Output the (x, y) coordinate of the center of the cell containing the given text.  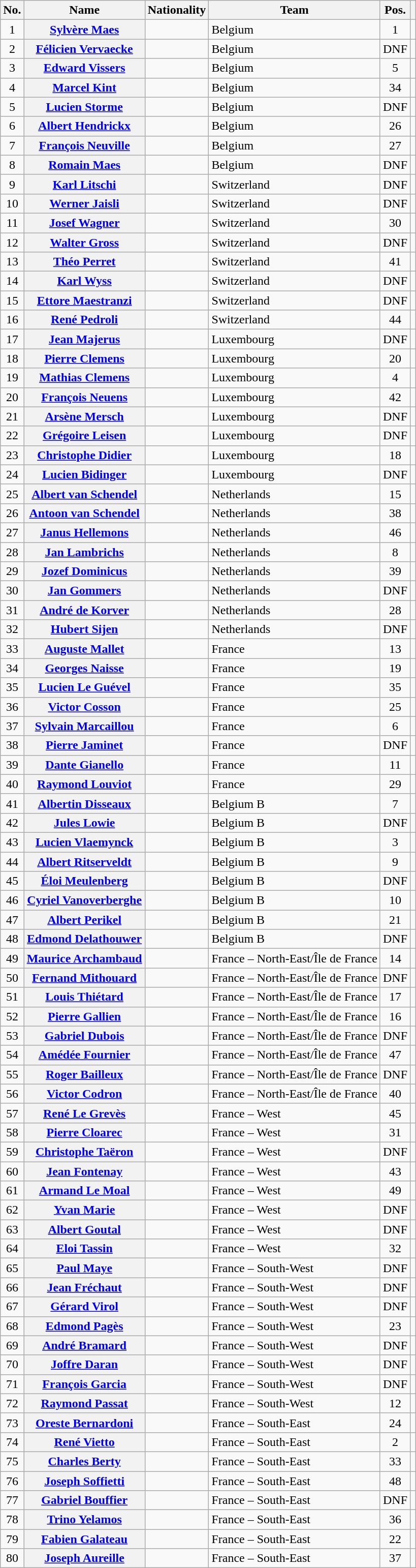
Mathias Clemens (84, 378)
Romain Maes (84, 165)
61 (12, 1191)
Gabriel Dubois (84, 1036)
René Pedroli (84, 320)
Cyriel Vanoverberghe (84, 900)
Antoon van Schendel (84, 513)
Pierre Cloarec (84, 1132)
René Vietto (84, 1442)
68 (12, 1326)
Victor Cosson (84, 707)
Roger Bailleux (84, 1074)
Jean Fréchaut (84, 1287)
Josef Wagner (84, 223)
67 (12, 1307)
Joseph Soffietti (84, 1481)
75 (12, 1461)
77 (12, 1500)
70 (12, 1365)
55 (12, 1074)
Arsène Mersch (84, 416)
73 (12, 1423)
76 (12, 1481)
Werner Jaisli (84, 203)
Yvan Marie (84, 1210)
59 (12, 1152)
Karl Wyss (84, 281)
Sylvère Maes (84, 29)
53 (12, 1036)
80 (12, 1558)
Fabien Galateau (84, 1539)
Joffre Daran (84, 1365)
André Bramard (84, 1345)
Albert Hendrickx (84, 126)
Jan Lambrichs (84, 552)
François Neuens (84, 397)
Pos. (395, 10)
Lucien Le Guével (84, 687)
Éloi Meulenberg (84, 881)
72 (12, 1403)
Jules Lowie (84, 823)
51 (12, 997)
Lucien Storme (84, 107)
60 (12, 1171)
Joseph Aureille (84, 1558)
62 (12, 1210)
Dante Gianello (84, 765)
Lucien Bidinger (84, 474)
Sylvain Marcaillou (84, 726)
Pierre Clemens (84, 358)
Name (84, 10)
54 (12, 1055)
Christophe Didier (84, 455)
Félicien Vervaecke (84, 49)
Jan Gommers (84, 591)
79 (12, 1539)
Louis Thiétard (84, 997)
Eloi Tassin (84, 1249)
Gabriel Bouffier (84, 1500)
Paul Maye (84, 1268)
Lucien Vlaemynck (84, 842)
Albert van Schendel (84, 494)
Edward Vissers (84, 68)
Jean Majerus (84, 339)
Pierre Gallien (84, 1016)
Fernand Mithouard (84, 978)
Jean Fontenay (84, 1171)
52 (12, 1016)
Maurice Archambaud (84, 958)
71 (12, 1384)
Raymond Passat (84, 1403)
50 (12, 978)
Walter Gross (84, 243)
Nationality (177, 10)
Albert Ritserveldt (84, 862)
69 (12, 1345)
Oreste Bernardoni (84, 1423)
Amédée Fournier (84, 1055)
François Neuville (84, 145)
Georges Naisse (84, 668)
Charles Berty (84, 1461)
André de Korver (84, 610)
Janus Hellemons (84, 532)
Team (295, 10)
Théo Perret (84, 262)
Albert Perikel (84, 920)
64 (12, 1249)
Christophe Taëron (84, 1152)
78 (12, 1520)
63 (12, 1229)
François Garcia (84, 1384)
Armand Le Moal (84, 1191)
56 (12, 1094)
58 (12, 1132)
Jozef Dominicus (84, 571)
Gérard Virol (84, 1307)
Pierre Jaminet (84, 745)
Karl Litschi (84, 184)
Marcel Kint (84, 87)
65 (12, 1268)
René Le Grevès (84, 1113)
Trino Yelamos (84, 1520)
74 (12, 1442)
Hubert Sijen (84, 629)
Grégoire Leisen (84, 436)
Auguste Mallet (84, 649)
Victor Codron (84, 1094)
No. (12, 10)
66 (12, 1287)
Edmond Pagès (84, 1326)
Albertin Disseaux (84, 803)
57 (12, 1113)
Albert Goutal (84, 1229)
Raymond Louviot (84, 784)
Edmond Delathouwer (84, 939)
Ettore Maestranzi (84, 300)
